Capture the cell that displays the provided text and extract its [X, Y] central coordinate. 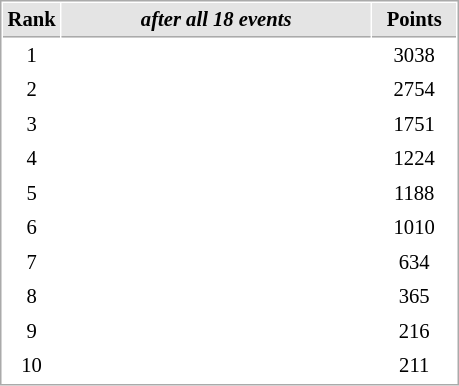
2754 [414, 90]
Rank [32, 20]
365 [414, 296]
1010 [414, 228]
Points [414, 20]
1188 [414, 194]
634 [414, 262]
9 [32, 332]
1751 [414, 124]
after all 18 events [216, 20]
8 [32, 296]
216 [414, 332]
1224 [414, 158]
1 [32, 56]
4 [32, 158]
6 [32, 228]
7 [32, 262]
2 [32, 90]
211 [414, 366]
3 [32, 124]
10 [32, 366]
5 [32, 194]
3038 [414, 56]
